Output the [X, Y] coordinate of the center of the cell containing the given text.  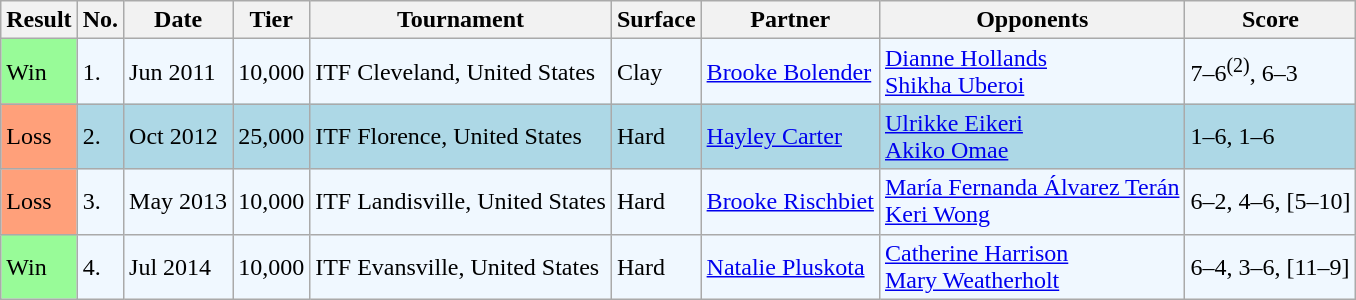
ITF Evansville, United States [461, 266]
ITF Florence, United States [461, 136]
7–6(2), 6–3 [1270, 72]
3. [100, 202]
6–4, 3–6, [11–9] [1270, 266]
Ulrikke Eikeri Akiko Omae [1032, 136]
Date [178, 20]
Clay [656, 72]
6–2, 4–6, [5–10] [1270, 202]
Catherine Harrison Mary Weatherholt [1032, 266]
4. [100, 266]
Tier [272, 20]
Brooke Rischbiet [790, 202]
Natalie Pluskota [790, 266]
Opponents [1032, 20]
Brooke Bolender [790, 72]
Result [39, 20]
Dianne Hollands Shikha Uberoi [1032, 72]
Jul 2014 [178, 266]
Oct 2012 [178, 136]
May 2013 [178, 202]
Hayley Carter [790, 136]
2. [100, 136]
Score [1270, 20]
ITF Landisville, United States [461, 202]
María Fernanda Álvarez Terán Keri Wong [1032, 202]
ITF Cleveland, United States [461, 72]
No. [100, 20]
1. [100, 72]
Partner [790, 20]
Tournament [461, 20]
1–6, 1–6 [1270, 136]
25,000 [272, 136]
Jun 2011 [178, 72]
Surface [656, 20]
